Output the [x, y] coordinate of the center of the cell containing the given text.  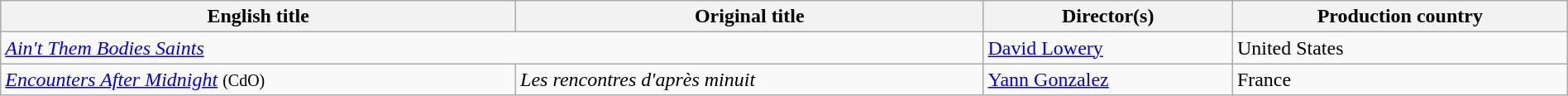
Ain't Them Bodies Saints [492, 48]
United States [1399, 48]
English title [258, 17]
Yann Gonzalez [1108, 79]
David Lowery [1108, 48]
Production country [1399, 17]
Encounters After Midnight (CdO) [258, 79]
Original title [749, 17]
France [1399, 79]
Director(s) [1108, 17]
Les rencontres d'après minuit [749, 79]
